Pinpoint the cell where the given text exists, returning its (X, Y) midpoint coordinate. 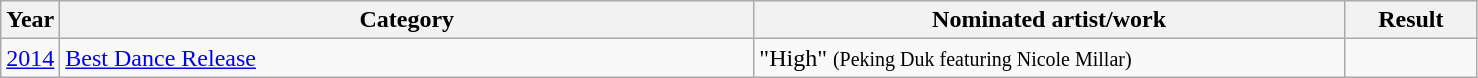
Best Dance Release (407, 58)
Nominated artist/work (1050, 20)
Category (407, 20)
Year (30, 20)
Result (1410, 20)
2014 (30, 58)
"High" (Peking Duk featuring Nicole Millar) (1050, 58)
